Determine the (X, Y) coordinate at the center of the cell enclosing the given text.  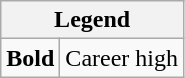
Bold (30, 58)
Legend (92, 20)
Career high (122, 58)
